Search for the cell housing the specified text and yield its [X, Y] center coordinate. 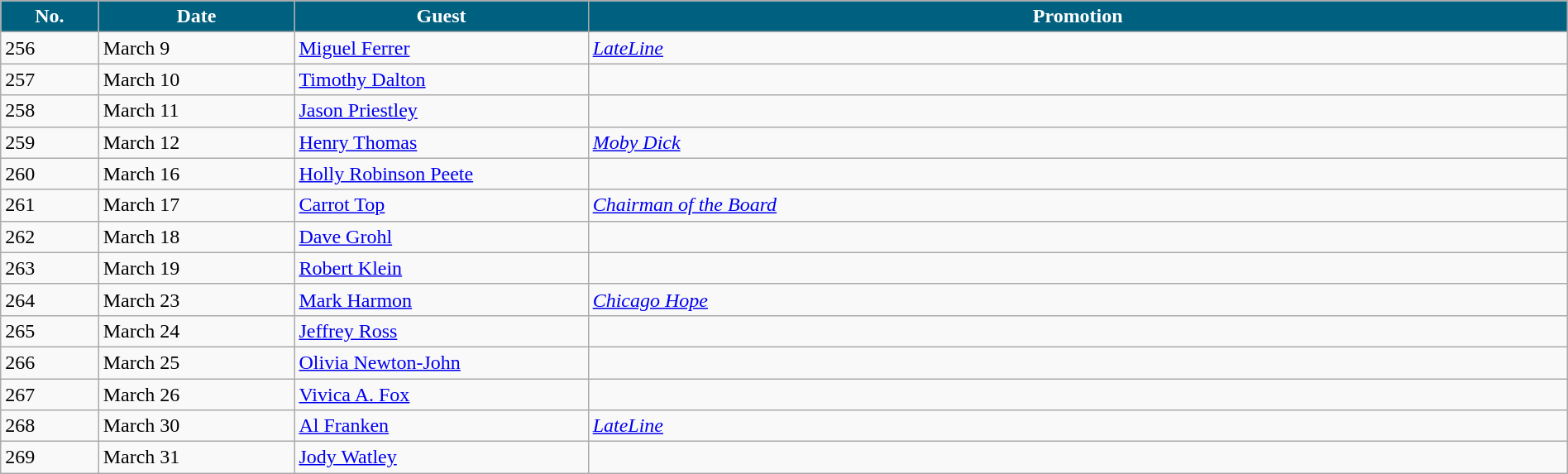
258 [50, 111]
Jody Watley [442, 457]
264 [50, 299]
Miguel Ferrer [442, 48]
256 [50, 48]
Guest [442, 17]
March 26 [197, 395]
March 16 [197, 174]
266 [50, 362]
269 [50, 457]
263 [50, 268]
March 12 [197, 142]
Vivica A. Fox [442, 395]
261 [50, 205]
Jason Priestley [442, 111]
March 11 [197, 111]
March 30 [197, 426]
259 [50, 142]
Holly Robinson Peete [442, 174]
March 19 [197, 268]
March 17 [197, 205]
Date [197, 17]
Mark Harmon [442, 299]
March 10 [197, 79]
267 [50, 395]
March 24 [197, 331]
Dave Grohl [442, 237]
265 [50, 331]
March 18 [197, 237]
Chairman of the Board [1078, 205]
257 [50, 79]
March 23 [197, 299]
Henry Thomas [442, 142]
Moby Dick [1078, 142]
Promotion [1078, 17]
Al Franken [442, 426]
March 25 [197, 362]
No. [50, 17]
268 [50, 426]
262 [50, 237]
Olivia Newton-John [442, 362]
Chicago Hope [1078, 299]
Jeffrey Ross [442, 331]
Timothy Dalton [442, 79]
Robert Klein [442, 268]
Carrot Top [442, 205]
March 9 [197, 48]
March 31 [197, 457]
260 [50, 174]
